Scan for the cell matching the given text and deliver its (x, y) coordinate at center. 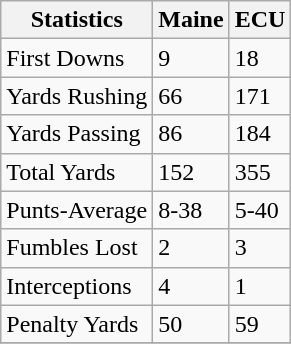
171 (260, 96)
Maine (191, 20)
8-38 (191, 210)
1 (260, 286)
First Downs (77, 58)
355 (260, 172)
3 (260, 248)
Total Yards (77, 172)
184 (260, 134)
152 (191, 172)
5-40 (260, 210)
2 (191, 248)
86 (191, 134)
66 (191, 96)
9 (191, 58)
ECU (260, 20)
59 (260, 324)
Punts-Average (77, 210)
Fumbles Lost (77, 248)
Yards Passing (77, 134)
Statistics (77, 20)
4 (191, 286)
18 (260, 58)
Yards Rushing (77, 96)
50 (191, 324)
Interceptions (77, 286)
Penalty Yards (77, 324)
